Extract the (x, y) coordinate from the center of the cell holding the provided text.  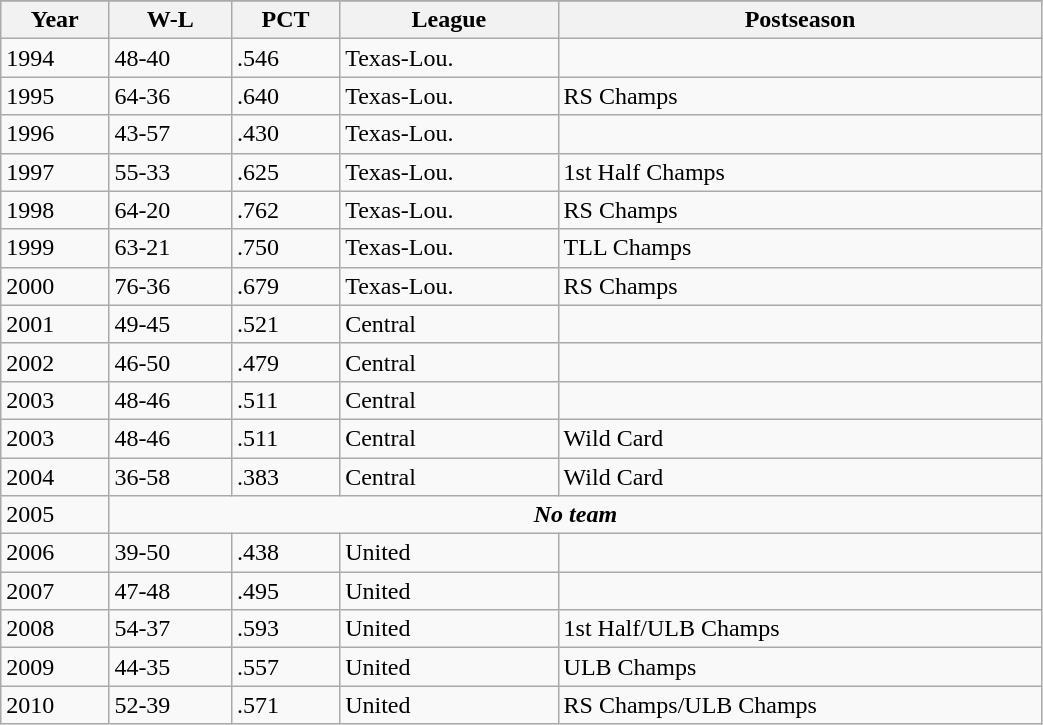
46-50 (170, 362)
36-58 (170, 477)
.430 (286, 134)
64-20 (170, 210)
1st Half Champs (800, 172)
.546 (286, 58)
.750 (286, 248)
.557 (286, 667)
47-48 (170, 591)
43-57 (170, 134)
.593 (286, 629)
54-37 (170, 629)
.383 (286, 477)
2000 (55, 286)
.521 (286, 324)
.640 (286, 96)
49-45 (170, 324)
2010 (55, 705)
39-50 (170, 553)
League (449, 20)
52-39 (170, 705)
Year (55, 20)
1998 (55, 210)
1997 (55, 172)
63-21 (170, 248)
44-35 (170, 667)
.762 (286, 210)
2002 (55, 362)
.625 (286, 172)
.479 (286, 362)
2009 (55, 667)
1999 (55, 248)
ULB Champs (800, 667)
48-40 (170, 58)
2008 (55, 629)
.679 (286, 286)
No team (576, 515)
64-36 (170, 96)
.438 (286, 553)
1996 (55, 134)
2006 (55, 553)
2001 (55, 324)
1994 (55, 58)
Postseason (800, 20)
W-L (170, 20)
2005 (55, 515)
2004 (55, 477)
.495 (286, 591)
PCT (286, 20)
55-33 (170, 172)
.571 (286, 705)
76-36 (170, 286)
2007 (55, 591)
TLL Champs (800, 248)
1995 (55, 96)
RS Champs/ULB Champs (800, 705)
1st Half/ULB Champs (800, 629)
